Capture the cell that displays the provided text and extract its (x, y) central coordinate. 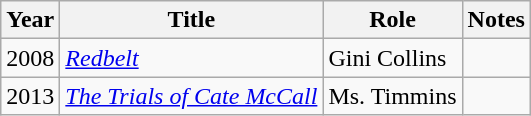
Notes (496, 20)
The Trials of Cate McCall (192, 96)
2013 (30, 96)
Role (392, 20)
Title (192, 20)
Redbelt (192, 58)
Year (30, 20)
2008 (30, 58)
Ms. Timmins (392, 96)
Gini Collins (392, 58)
